Capture the cell that displays the provided text and extract its [X, Y] central coordinate. 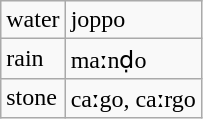
maːnḍo [133, 59]
stone [33, 98]
water [33, 20]
caːgo, caːrgo [133, 98]
rain [33, 59]
joppo [133, 20]
